Identify which cell holds the provided text, then report its (X, Y) central coordinate. 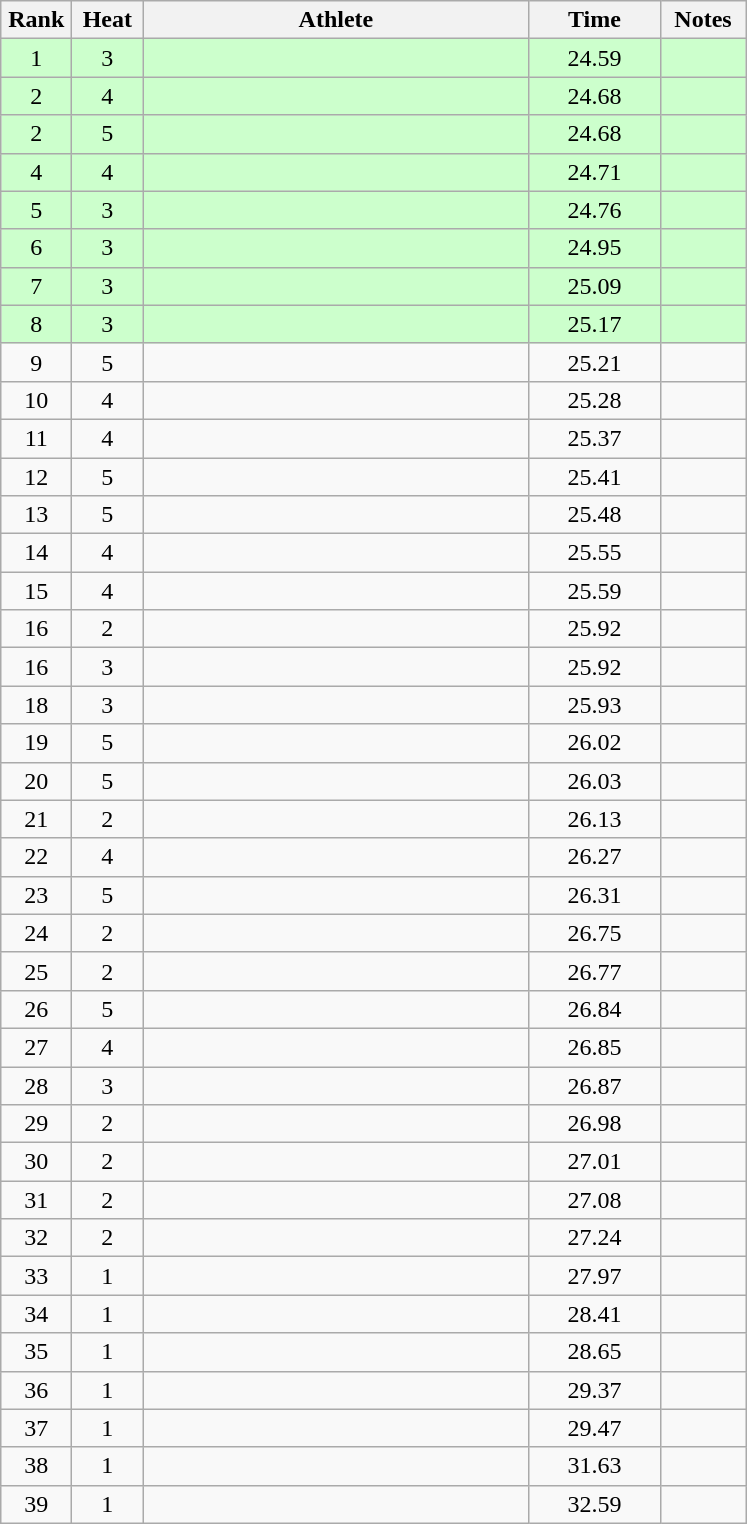
34 (36, 1314)
26.75 (594, 933)
29.37 (594, 1390)
Athlete (336, 20)
12 (36, 477)
19 (36, 743)
21 (36, 819)
Heat (108, 20)
9 (36, 362)
29 (36, 1124)
Notes (703, 20)
26.13 (594, 819)
18 (36, 705)
26.03 (594, 781)
24 (36, 933)
26.27 (594, 857)
30 (36, 1162)
11 (36, 438)
24.76 (594, 210)
8 (36, 324)
26.98 (594, 1124)
24.71 (594, 172)
31 (36, 1200)
26.85 (594, 1047)
15 (36, 591)
26 (36, 1009)
25.17 (594, 324)
25.55 (594, 553)
26.84 (594, 1009)
24.95 (594, 248)
33 (36, 1276)
22 (36, 857)
25.28 (594, 400)
29.47 (594, 1428)
25.48 (594, 515)
28.41 (594, 1314)
13 (36, 515)
23 (36, 895)
26.31 (594, 895)
14 (36, 553)
7 (36, 286)
26.02 (594, 743)
36 (36, 1390)
38 (36, 1466)
Time (594, 20)
28 (36, 1085)
25 (36, 971)
32 (36, 1238)
32.59 (594, 1504)
25.09 (594, 286)
24.59 (594, 58)
10 (36, 400)
20 (36, 781)
25.59 (594, 591)
37 (36, 1428)
25.21 (594, 362)
26.87 (594, 1085)
27 (36, 1047)
25.93 (594, 705)
35 (36, 1352)
Rank (36, 20)
39 (36, 1504)
27.24 (594, 1238)
6 (36, 248)
25.37 (594, 438)
26.77 (594, 971)
27.08 (594, 1200)
27.01 (594, 1162)
25.41 (594, 477)
31.63 (594, 1466)
27.97 (594, 1276)
28.65 (594, 1352)
